Scan for the cell matching the given text and deliver its [x, y] coordinate at center. 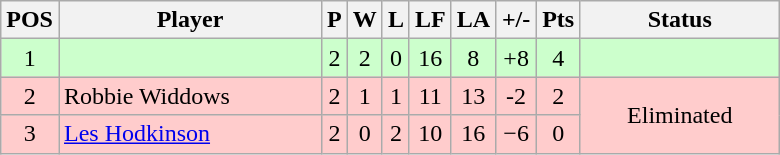
Status [680, 20]
-2 [516, 96]
+/- [516, 20]
4 [558, 58]
P [335, 20]
Eliminated [680, 115]
13 [473, 96]
10 [430, 134]
Robbie Widdows [190, 96]
Player [190, 20]
8 [473, 58]
Les Hodkinson [190, 134]
POS [30, 20]
LA [473, 20]
3 [30, 134]
−6 [516, 134]
W [364, 20]
Pts [558, 20]
L [396, 20]
+8 [516, 58]
LF [430, 20]
11 [430, 96]
